Return (x, y) of the center of cell containing provided text 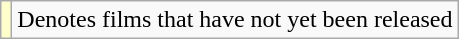
Denotes films that have not yet been released (235, 20)
